Output the [X, Y] coordinate of the center of the cell containing the given text.  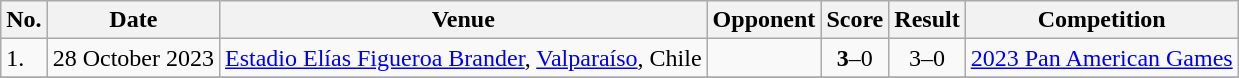
2023 Pan American Games [1102, 58]
Competition [1102, 20]
28 October 2023 [133, 58]
Score [855, 20]
Opponent [764, 20]
Date [133, 20]
Estadio Elías Figueroa Brander, Valparaíso, Chile [464, 58]
1. [24, 58]
Result [927, 20]
No. [24, 20]
Venue [464, 20]
